Scan for the cell matching the given text and deliver its [x, y] coordinate at center. 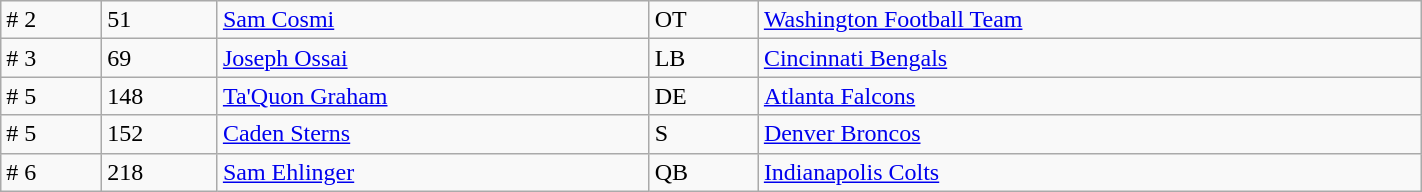
Joseph Ossai [433, 58]
Indianapolis Colts [1090, 172]
LB [704, 58]
152 [160, 134]
Sam Cosmi [433, 20]
218 [160, 172]
Denver Broncos [1090, 134]
# 3 [52, 58]
OT [704, 20]
Caden Sterns [433, 134]
69 [160, 58]
# 6 [52, 172]
S [704, 134]
51 [160, 20]
Ta'Quon Graham [433, 96]
Washington Football Team [1090, 20]
148 [160, 96]
Sam Ehlinger [433, 172]
QB [704, 172]
Atlanta Falcons [1090, 96]
DE [704, 96]
Cincinnati Bengals [1090, 58]
# 2 [52, 20]
